Identify which cell holds the provided text, then report its [x, y] central coordinate. 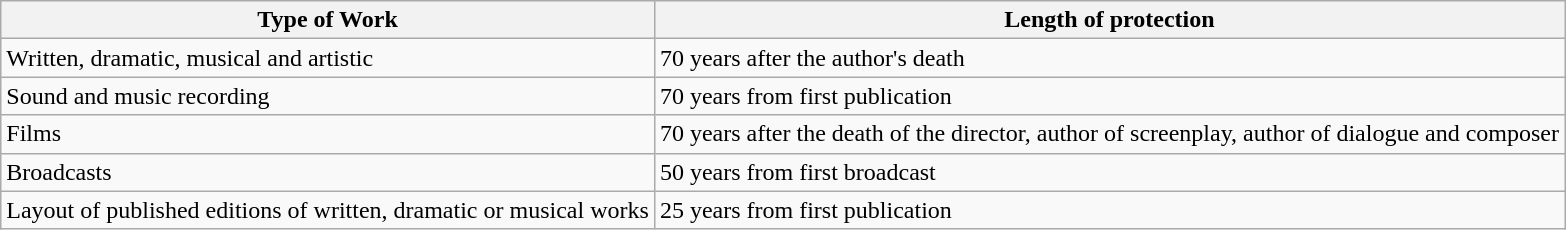
70 years after the author's death [1109, 58]
70 years after the death of the director, author of screenplay, author of dialogue and composer [1109, 134]
Type of Work [328, 20]
70 years from first publication [1109, 96]
Layout of published editions of written, dramatic or musical works [328, 210]
Sound and music recording [328, 96]
Written, dramatic, musical and artistic [328, 58]
50 years from first broadcast [1109, 172]
25 years from first publication [1109, 210]
Broadcasts [328, 172]
Length of protection [1109, 20]
Films [328, 134]
